Locate the cell with the specified text and output its (x, y) center coordinate. 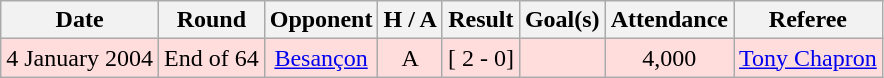
H / A (410, 20)
Besançon (321, 58)
Date (80, 20)
4 January 2004 (80, 58)
Goal(s) (562, 20)
Opponent (321, 20)
Tony Chapron (808, 58)
Round (211, 20)
A (410, 58)
Referee (808, 20)
4,000 (669, 58)
Attendance (669, 20)
[ 2 - 0] (480, 58)
End of 64 (211, 58)
Result (480, 20)
